Identify which cell holds the provided text, then report its [x, y] central coordinate. 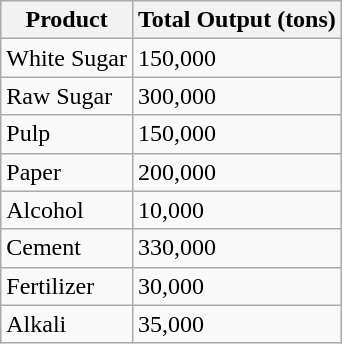
330,000 [236, 248]
10,000 [236, 210]
Product [67, 20]
Total Output (tons) [236, 20]
300,000 [236, 96]
35,000 [236, 324]
200,000 [236, 172]
Raw Sugar [67, 96]
Pulp [67, 134]
Paper [67, 172]
White Sugar [67, 58]
30,000 [236, 286]
Alcohol [67, 210]
Alkali [67, 324]
Fertilizer [67, 286]
Cement [67, 248]
